Provide the (X, Y) coordinate of the cell's center where the given text is located.  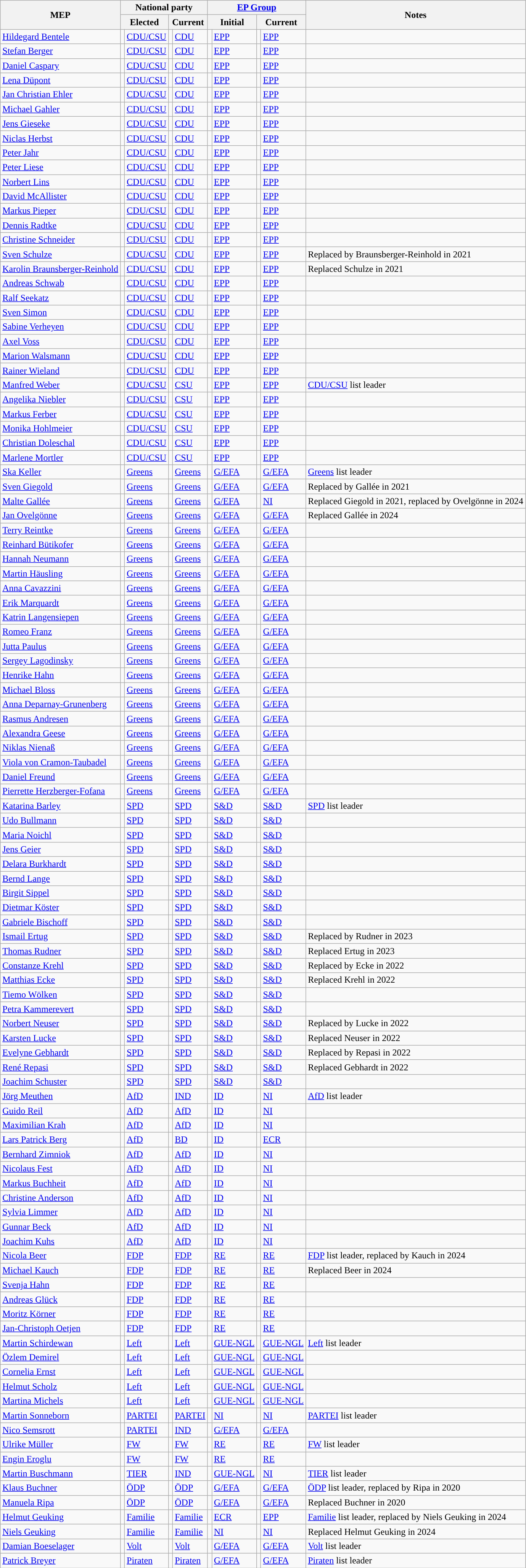
Replaced Gallée in 2024 (416, 516)
Replaced by Rudner in 2023 (416, 937)
Jörg Meuthen (60, 1096)
Karsten Lucke (60, 1038)
EP Group (257, 8)
Maximilian Krah (60, 1125)
Moritz Körner (60, 1314)
Replaced Gebhardt in 2022 (416, 1067)
Niels Geuking (60, 1531)
Lena Düpont (60, 80)
ÖDP list leader, replaced by Ripa in 2020 (416, 1488)
Replaced by Braunsberger-Reinhold in 2021 (416, 254)
Andreas Schwab (60, 283)
Notes (416, 15)
Peter Jahr (60, 153)
Sabine Verheyen (60, 327)
Left list leader (416, 1343)
Jutta Paulus (60, 646)
Hannah Neumann (60, 559)
Katarina Barley (60, 806)
Initial (232, 22)
Replaced Ertug in 2023 (416, 951)
Ulrike Müller (60, 1444)
Replaced Beer in 2024 (416, 1270)
Sylvia Limmer (60, 1212)
AfD list leader (416, 1096)
Romeo Franz (60, 631)
Sven Simon (60, 312)
Constanze Krehl (60, 966)
MEP (60, 15)
Andreas Glück (60, 1299)
TIER list leader (416, 1473)
Rasmus Andresen (60, 719)
Volt list leader (416, 1546)
Ismail Ertug (60, 937)
Katrin Langensiepen (60, 617)
Damian Boeselager (60, 1546)
Christian Doleschal (60, 443)
Niclas Herbst (60, 138)
Henrike Hahn (60, 675)
Sven Giegold (60, 487)
David McAllister (60, 196)
FDP list leader, replaced by Kauch in 2024 (416, 1256)
FW list leader (416, 1444)
Norbert Neuser (60, 1023)
Alexandra Geese (60, 733)
Udo Bullmann (60, 820)
Evelyne Gebhardt (60, 1052)
Gunnar Beck (60, 1227)
Replaced Krehl in 2022 (416, 980)
Ralf Seekatz (60, 298)
Anna Deparnay-Grunenberg (60, 704)
Markus Buchheit (60, 1183)
Stefan Berger (60, 51)
Michael Kauch (60, 1270)
Birgit Sippel (60, 893)
Özlem Demirel (60, 1358)
Klaus Buchner (60, 1488)
Hildegard Bentele (60, 37)
Jan Christian Ehler (60, 95)
Christine Anderson (60, 1198)
Peter Liese (60, 167)
Patrick Breyer (60, 1560)
Gabriele Bischoff (60, 922)
Helmut Geuking (60, 1517)
Piraten list leader (416, 1560)
Malte Gallée (60, 501)
Replaced Neuser in 2022 (416, 1038)
SPD list leader (416, 806)
Matthias Ecke (60, 980)
Replaced by Ecke in 2022 (416, 966)
Ska Keller (60, 472)
Martin Buschmann (60, 1473)
Daniel Caspary (60, 66)
Cornelia Ernst (60, 1372)
Axel Voss (60, 341)
Markus Pieper (60, 211)
Manuela Ripa (60, 1502)
Greens list leader (416, 472)
Martin Sonneborn (60, 1415)
Martin Schirdewan (60, 1343)
TIER (146, 1473)
Daniel Freund (60, 777)
Nicolaus Fest (60, 1169)
Monika Hohlmeier (60, 429)
Viola von Cramon-Taubadel (60, 762)
Nicola Beer (60, 1256)
Marion Walsmann (60, 356)
Jens Geier (60, 849)
Bernd Lange (60, 878)
Erik Marquardt (60, 602)
Engin Eroglu (60, 1459)
Michael Bloss (60, 690)
Jan-Christoph Oetjen (60, 1328)
Reinhard Bütikofer (60, 545)
Dietmar Köster (60, 908)
Lars Patrick Berg (60, 1140)
Replaced Giegold in 2021, replaced by Ovelgönne in 2024 (416, 501)
Petra Kammerevert (60, 1009)
Familie list leader, replaced by Niels Geuking in 2024 (416, 1517)
Replaced Schulze in 2021 (416, 269)
Marlene Mortler (60, 458)
Replaced by Gallée in 2021 (416, 487)
Replaced Buchner in 2020 (416, 1502)
PARTEI list leader (416, 1415)
Manfred Weber (60, 385)
Joachim Kuhs (60, 1241)
Jan Ovelgönne (60, 516)
Replaced by Repasi in 2022 (416, 1052)
BD (190, 1140)
Christine Schneider (60, 240)
Rainer Wieland (60, 370)
Replaced Helmut Geuking in 2024 (416, 1531)
Dennis Radtke (60, 225)
Sergey Lagodinsky (60, 661)
Thomas Rudner (60, 951)
Sven Schulze (60, 254)
Jens Gieseke (60, 124)
Replaced by Lucke in 2022 (416, 1023)
National party (164, 8)
Niklas Nienaß (60, 748)
Nico Semsrott (60, 1430)
CDU/CSU list leader (416, 385)
Karolin Braunsberger-Reinhold (60, 269)
Angelika Niebler (60, 399)
Markus Ferber (60, 414)
Pierrette Herzberger-Fofana (60, 791)
Bernhard Zimniok (60, 1154)
Maria Noichl (60, 835)
Martin Häusling (60, 574)
Tiemo Wölken (60, 994)
Michael Gahler (60, 109)
Anna Cavazzini (60, 588)
Terry Reintke (60, 530)
Elected (144, 22)
Helmut Scholz (60, 1386)
René Repasi (60, 1067)
Joachim Schuster (60, 1081)
Martina Michels (60, 1401)
Delara Burkhardt (60, 864)
Guido Reil (60, 1111)
Svenja Hahn (60, 1285)
Norbert Lins (60, 182)
